Extract the [X, Y] coordinate from the center of the cell holding the provided text.  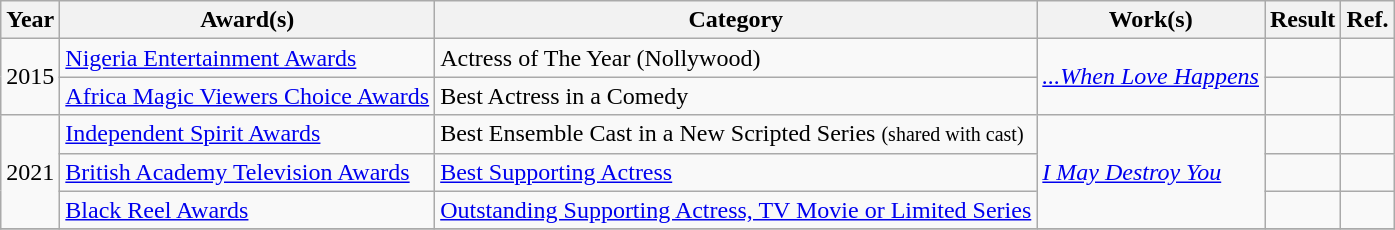
Result [1302, 20]
2021 [30, 172]
Best Supporting Actress [736, 172]
Actress of The Year (Nollywood) [736, 58]
Award(s) [248, 20]
Africa Magic Viewers Choice Awards [248, 96]
Best Actress in a Comedy [736, 96]
British Academy Television Awards [248, 172]
Independent Spirit Awards [248, 134]
2015 [30, 77]
Black Reel Awards [248, 210]
Ref. [1368, 20]
Nigeria Entertainment Awards [248, 58]
Category [736, 20]
...When Love Happens [1151, 77]
I May Destroy You [1151, 172]
Outstanding Supporting Actress, TV Movie or Limited Series [736, 210]
Work(s) [1151, 20]
Year [30, 20]
Best Ensemble Cast in a New Scripted Series (shared with cast) [736, 134]
